Pinpoint the cell where the given text exists, returning its [x, y] midpoint coordinate. 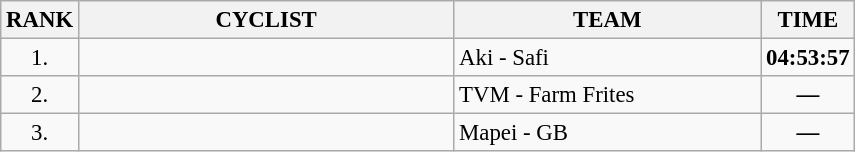
1. [40, 58]
3. [40, 133]
04:53:57 [808, 58]
Mapei - GB [608, 133]
Aki - Safi [608, 58]
2. [40, 95]
CYCLIST [266, 20]
RANK [40, 20]
TIME [808, 20]
TEAM [608, 20]
TVM - Farm Frites [608, 95]
